Return the (x, y) coordinate for the center point of the cell that contains the specified text.  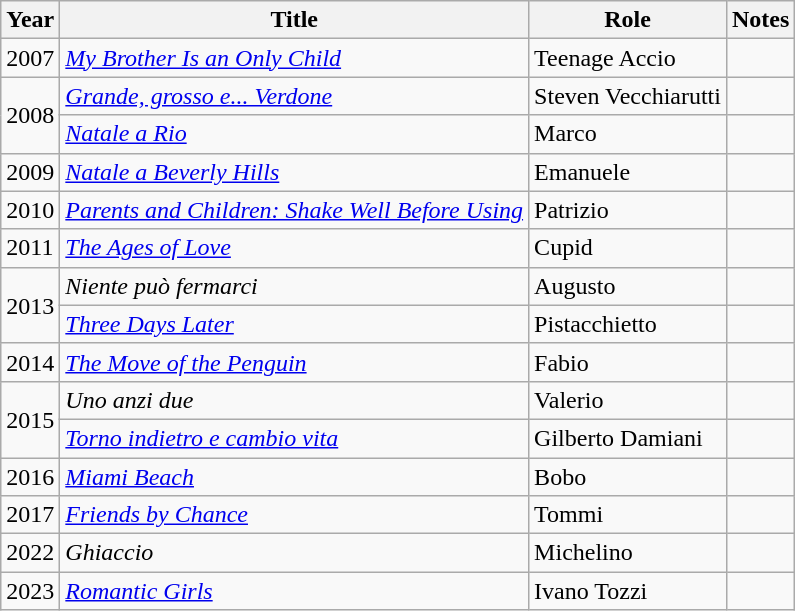
2010 (30, 210)
2008 (30, 115)
Marco (628, 134)
2007 (30, 58)
2011 (30, 248)
Natale a Beverly Hills (294, 172)
2013 (30, 305)
Three Days Later (294, 324)
Miami Beach (294, 477)
The Ages of Love (294, 248)
2016 (30, 477)
2023 (30, 591)
Natale a Rio (294, 134)
Title (294, 20)
Role (628, 20)
Augusto (628, 286)
Teenage Accio (628, 58)
Cupid (628, 248)
2015 (30, 419)
Fabio (628, 362)
2017 (30, 515)
Ivano Tozzi (628, 591)
Emanuele (628, 172)
Uno anzi due (294, 400)
Valerio (628, 400)
Bobo (628, 477)
The Move of the Penguin (294, 362)
Torno indietro e cambio vita (294, 438)
Friends by Chance (294, 515)
Year (30, 20)
Patrizio (628, 210)
Tommi (628, 515)
Romantic Girls (294, 591)
Grande, grosso e... Verdone (294, 96)
Niente può fermarci (294, 286)
Pistacchietto (628, 324)
My Brother Is an Only Child (294, 58)
Steven Vecchiarutti (628, 96)
2022 (30, 553)
Ghiaccio (294, 553)
Gilberto Damiani (628, 438)
2014 (30, 362)
Notes (760, 20)
2009 (30, 172)
Parents and Children: Shake Well Before Using (294, 210)
Michelino (628, 553)
